Detect which cell encompasses the target text, then output its [X, Y] center coordinate. 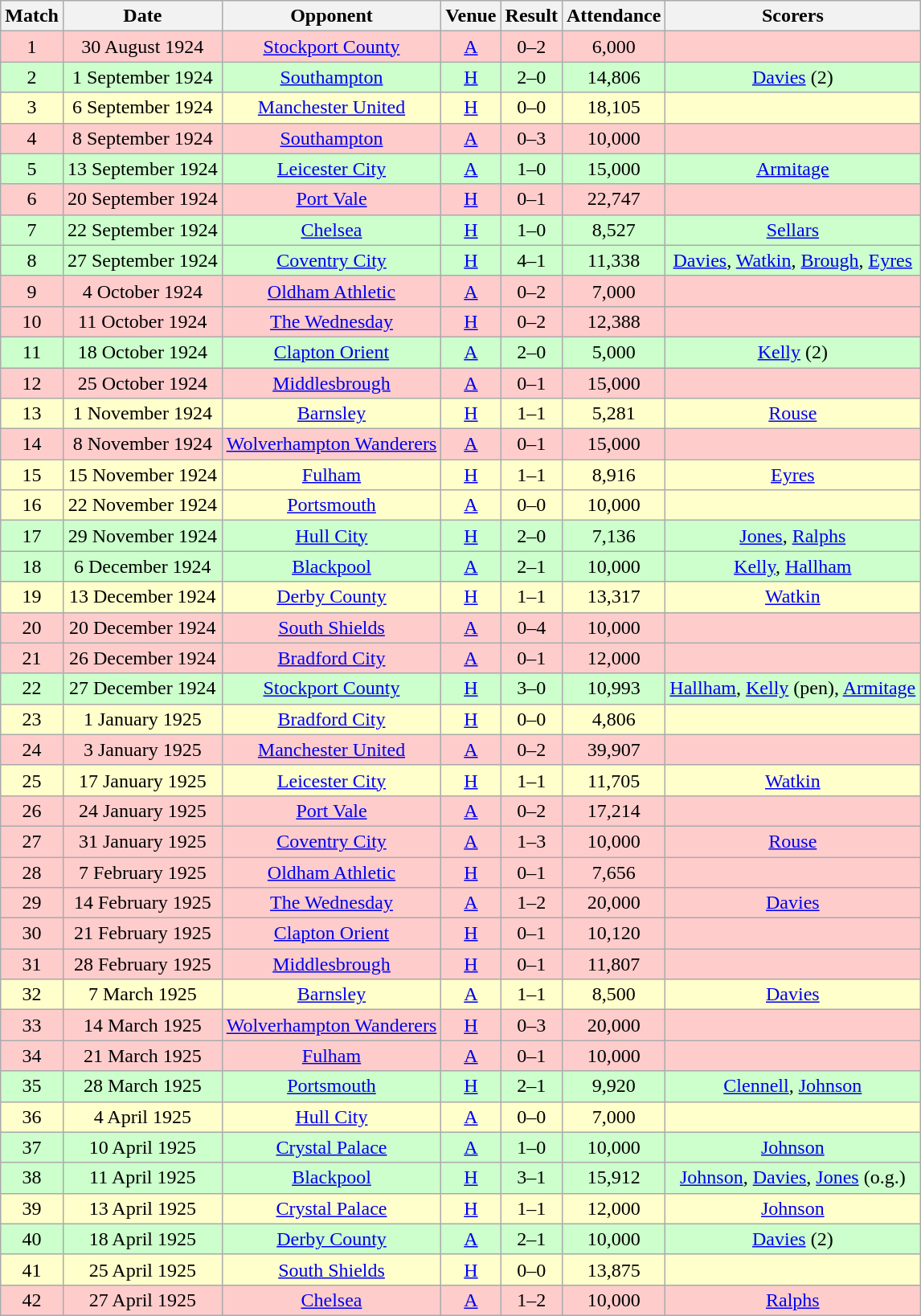
21 March 1925 [142, 1056]
14,806 [613, 77]
29 [32, 903]
13,317 [613, 597]
23 [32, 719]
Eyres [792, 475]
30 [32, 934]
31 January 1925 [142, 841]
5,000 [613, 352]
10 [32, 321]
3–1 [531, 1178]
Scorers [792, 16]
39,907 [613, 750]
15 November 1924 [142, 475]
17 January 1925 [142, 780]
13,875 [613, 1269]
13 December 1924 [142, 597]
9 [32, 291]
11,705 [613, 780]
Opponent [331, 16]
14 [32, 444]
2 [32, 77]
4 October 1924 [142, 291]
Kelly (2) [792, 352]
25 [32, 780]
1 January 1925 [142, 719]
1 [32, 47]
8,527 [613, 230]
22 November 1924 [142, 505]
22 [32, 689]
8 November 1924 [142, 444]
Ralphs [792, 1300]
5 [32, 169]
21 [32, 658]
1 November 1924 [142, 414]
8 September 1924 [142, 138]
29 November 1924 [142, 536]
8 [32, 260]
7 March 1925 [142, 995]
35 [32, 1086]
18 [32, 566]
Johnson, Davies, Jones (o.g.) [792, 1178]
8,500 [613, 995]
Attendance [613, 16]
11 October 1924 [142, 321]
11 [32, 352]
7 February 1925 [142, 872]
Sellars [792, 230]
Hallham, Kelly (pen), Armitage [792, 689]
27 [32, 841]
0–4 [531, 627]
16 [32, 505]
30 August 1924 [142, 47]
22 September 1924 [142, 230]
22,747 [613, 199]
20 September 1924 [142, 199]
24 [32, 750]
4 April 1925 [142, 1117]
39 [32, 1208]
28 March 1925 [142, 1086]
25 October 1924 [142, 383]
37 [32, 1147]
27 April 1925 [142, 1300]
11,807 [613, 964]
7 [32, 230]
11 April 1925 [142, 1178]
21 February 1925 [142, 934]
Davies, Watkin, Brough, Eyres [792, 260]
28 [32, 872]
7,136 [613, 536]
13 [32, 414]
1–3 [531, 841]
6 [32, 199]
4,806 [613, 719]
27 September 1924 [142, 260]
Jones, Ralphs [792, 536]
18 October 1924 [142, 352]
17,214 [613, 811]
12,388 [613, 321]
13 April 1925 [142, 1208]
6 December 1924 [142, 566]
Kelly, Hallham [792, 566]
3 [32, 108]
8,916 [613, 475]
10,120 [613, 934]
11,338 [613, 260]
28 February 1925 [142, 964]
38 [32, 1178]
4–1 [531, 260]
24 January 1925 [142, 811]
Armitage [792, 169]
26 December 1924 [142, 658]
Clennell, Johnson [792, 1086]
41 [32, 1269]
26 [32, 811]
32 [32, 995]
34 [32, 1056]
31 [32, 964]
13 September 1924 [142, 169]
10,993 [613, 689]
36 [32, 1117]
18 April 1925 [142, 1239]
33 [32, 1025]
12 [32, 383]
14 February 1925 [142, 903]
6,000 [613, 47]
15 [32, 475]
1 September 1924 [142, 77]
15,912 [613, 1178]
7,656 [613, 872]
20 December 1924 [142, 627]
42 [32, 1300]
17 [32, 536]
27 December 1924 [142, 689]
18,105 [613, 108]
5,281 [613, 414]
6 September 1924 [142, 108]
40 [32, 1239]
3 January 1925 [142, 750]
14 March 1925 [142, 1025]
25 April 1925 [142, 1269]
Venue [471, 16]
Date [142, 16]
9,920 [613, 1086]
4 [32, 138]
20 [32, 627]
Match [32, 16]
10 April 1925 [142, 1147]
Result [531, 16]
3–0 [531, 689]
19 [32, 597]
